Detect which cell encompasses the target text, then output its (X, Y) center coordinate. 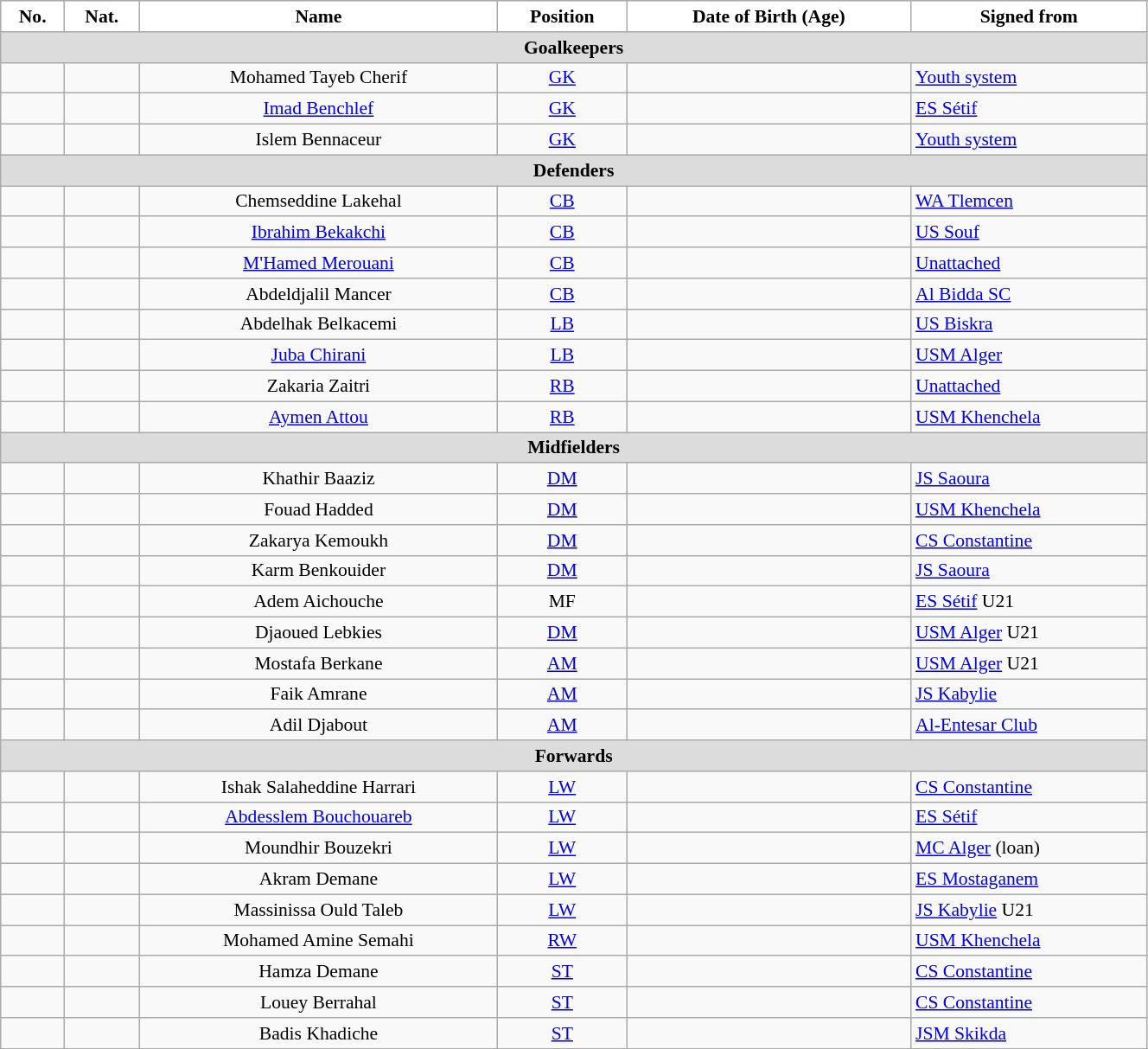
No. (33, 16)
Mohamed Tayeb Cherif (318, 78)
Fouad Hadded (318, 509)
JS Kabylie (1029, 694)
Name (318, 16)
Al-Entesar Club (1029, 726)
Al Bidda SC (1029, 294)
WA Tlemcen (1029, 201)
Goalkeepers (574, 48)
Signed from (1029, 16)
Forwards (574, 756)
Mohamed Amine Semahi (318, 941)
Abdeldjalil Mancer (318, 294)
Adil Djabout (318, 726)
Akram Demane (318, 879)
JSM Skikda (1029, 1033)
US Biskra (1029, 324)
MF (562, 602)
Zakaria Zaitri (318, 387)
ES Sétif U21 (1029, 602)
Badis Khadiche (318, 1033)
Imad Benchlef (318, 109)
Abdesslem Bouchouareb (318, 817)
Aymen Attou (318, 417)
M'Hamed Merouani (318, 263)
Khathir Baaziz (318, 479)
Adem Aichouche (318, 602)
ES Mostaganem (1029, 879)
MC Alger (loan) (1029, 848)
RW (562, 941)
US Souf (1029, 233)
Nat. (102, 16)
Position (562, 16)
Juba Chirani (318, 355)
Moundhir Bouzekri (318, 848)
Djaoued Lebkies (318, 633)
Abdelhak Belkacemi (318, 324)
Islem Bennaceur (318, 140)
Ibrahim Bekakchi (318, 233)
Defenders (574, 170)
USM Alger (1029, 355)
Hamza Demane (318, 972)
JS Kabylie U21 (1029, 910)
Louey Berrahal (318, 1002)
Midfielders (574, 448)
Zakarya Kemoukh (318, 540)
Date of Birth (Age) (769, 16)
Chemseddine Lakehal (318, 201)
Ishak Salaheddine Harrari (318, 787)
Faik Amrane (318, 694)
Mostafa Berkane (318, 663)
Karm Benkouider (318, 571)
Massinissa Ould Taleb (318, 910)
